For the text-containing cell, return its midpoint in [X, Y] coordinate format. 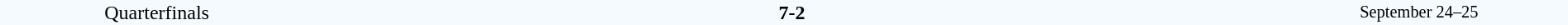
Quarterfinals [157, 12]
7-2 [791, 12]
September 24–25 [1419, 12]
